Return (X, Y) of the center of cell containing provided text 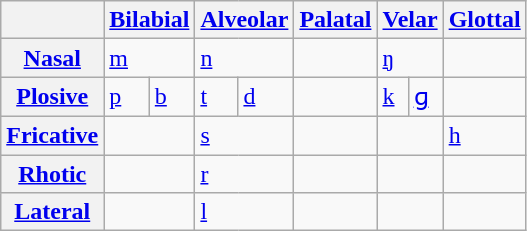
k (392, 97)
s (244, 135)
Palatal (336, 20)
Bilabial (150, 20)
Rhotic (52, 173)
h (484, 135)
n (244, 58)
Plosive (52, 97)
ŋ (410, 58)
Nasal (52, 58)
d (266, 97)
r (244, 173)
m (150, 58)
Alveolar (244, 20)
ɡ (426, 97)
l (244, 212)
Velar (410, 20)
t (216, 97)
Glottal (484, 20)
p (127, 97)
Fricative (52, 135)
b (172, 97)
Lateral (52, 212)
